Pinpoint the cell where the given text exists, returning its (x, y) midpoint coordinate. 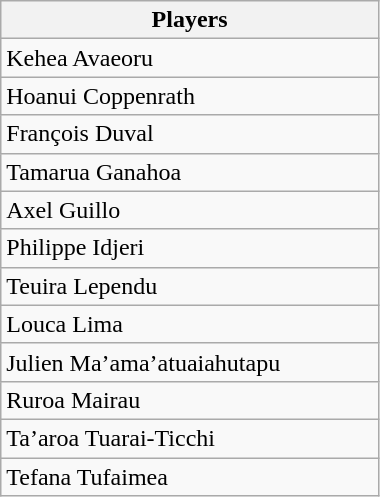
François Duval (190, 134)
Tamarua Ganahoa (190, 172)
Axel Guillo (190, 210)
Philippe Idjeri (190, 248)
Players (190, 20)
Kehea Avaeoru (190, 58)
Ruroa Mairau (190, 400)
Julien Ma’ama’atuaiahutapu (190, 362)
Ta’aroa Tuarai-Ticchi (190, 438)
Teuira Lependu (190, 286)
Tefana Tufaimea (190, 477)
Hoanui Coppenrath (190, 96)
Louca Lima (190, 324)
